Return [x, y] of the center of cell containing provided text 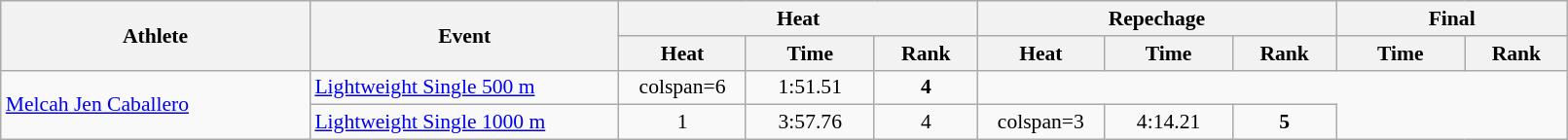
4:14.21 [1168, 122]
colspan=6 [682, 87]
colspan=3 [1040, 122]
1:51.51 [810, 87]
1 [682, 122]
Event [464, 35]
Melcah Jen Caballero [156, 105]
5 [1285, 122]
Repechage [1156, 18]
Athlete [156, 35]
Lightweight Single 500 m [464, 87]
3:57.76 [810, 122]
Final [1452, 18]
Lightweight Single 1000 m [464, 122]
